Pinpoint the cell where the given text exists, returning its [X, Y] midpoint coordinate. 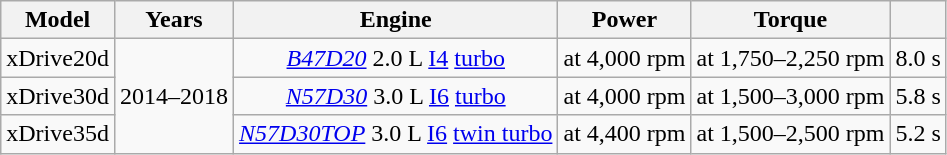
Power [624, 20]
xDrive30d [58, 96]
5.2 s [918, 134]
2014–2018 [174, 96]
at 4,400 rpm [624, 134]
at 1,750–2,250 rpm [790, 58]
Engine [396, 20]
N57D30TOP 3.0 L I6 twin turbo [396, 134]
xDrive35d [58, 134]
B47D20 2.0 L I4 turbo [396, 58]
8.0 s [918, 58]
Model [58, 20]
5.8 s [918, 96]
at 1,500–2,500 rpm [790, 134]
at 1,500–3,000 rpm [790, 96]
N57D30 3.0 L I6 turbo [396, 96]
Years [174, 20]
Torque [790, 20]
xDrive20d [58, 58]
